Search for the cell housing the specified text and yield its [x, y] center coordinate. 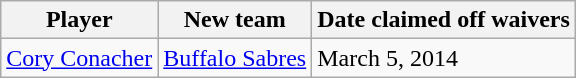
New team [235, 20]
Cory Conacher [80, 58]
Player [80, 20]
Buffalo Sabres [235, 58]
Date claimed off waivers [444, 20]
March 5, 2014 [444, 58]
